Find where the given text appears and provide that cell's center as (X, Y) coordinate. 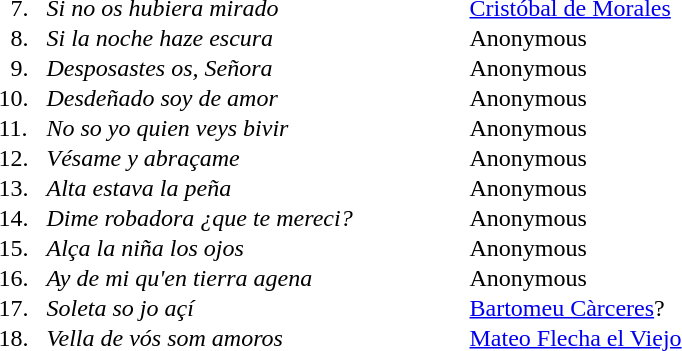
Vésame y abraçame (256, 158)
Desposastes os, Señora (256, 68)
Dime robadora ¿que te mereci? (256, 218)
Alta estava la peña (256, 188)
Ay de mi qu'en tierra agena (256, 278)
Desdeñado soy de amor (256, 98)
Alça la niña los ojos (256, 248)
Si la noche haze escura (256, 38)
Soleta so jo açí (256, 308)
No so yo quien veys bivir (256, 128)
